Detect which cell encompasses the target text, then output its (x, y) center coordinate. 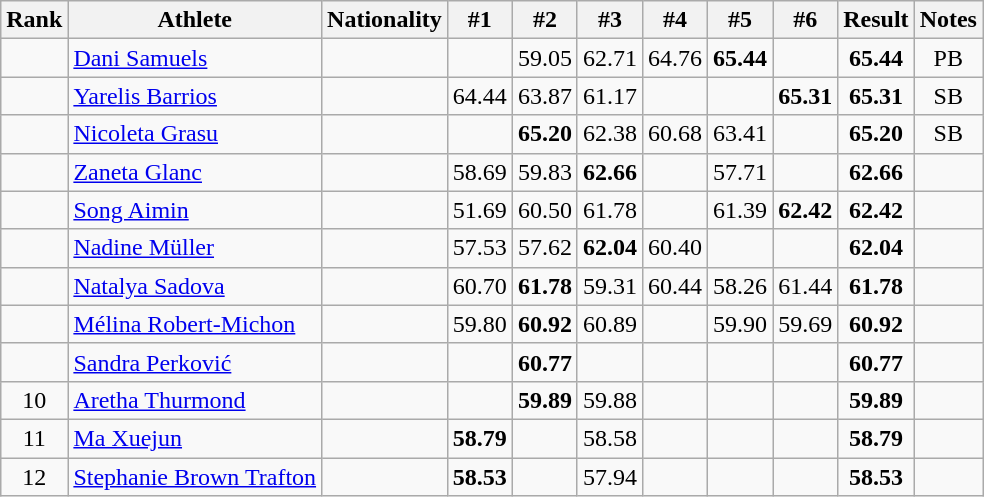
57.71 (740, 172)
59.31 (610, 286)
#6 (806, 20)
60.40 (676, 248)
59.69 (806, 324)
11 (34, 438)
Nicoleta Grasu (195, 134)
61.44 (806, 286)
62.38 (610, 134)
60.89 (610, 324)
59.88 (610, 400)
61.17 (610, 96)
57.62 (544, 248)
64.76 (676, 58)
58.26 (740, 286)
#1 (480, 20)
PB (948, 58)
59.05 (544, 58)
63.41 (740, 134)
Mélina Robert-Michon (195, 324)
64.44 (480, 96)
Aretha Thurmond (195, 400)
Athlete (195, 20)
Natalya Sadova (195, 286)
62.71 (610, 58)
59.90 (740, 324)
60.44 (676, 286)
57.94 (610, 477)
10 (34, 400)
Sandra Perković (195, 362)
Notes (948, 20)
Nadine Müller (195, 248)
#4 (676, 20)
60.50 (544, 210)
#5 (740, 20)
Song Aimin (195, 210)
#2 (544, 20)
12 (34, 477)
Dani Samuels (195, 58)
60.70 (480, 286)
60.68 (676, 134)
59.80 (480, 324)
59.83 (544, 172)
Result (876, 20)
Nationality (385, 20)
51.69 (480, 210)
Yarelis Barrios (195, 96)
57.53 (480, 248)
58.58 (610, 438)
Stephanie Brown Trafton (195, 477)
Ma Xuejun (195, 438)
58.69 (480, 172)
Rank (34, 20)
Zaneta Glanc (195, 172)
#3 (610, 20)
63.87 (544, 96)
61.39 (740, 210)
